Capture the cell that displays the provided text and extract its (x, y) central coordinate. 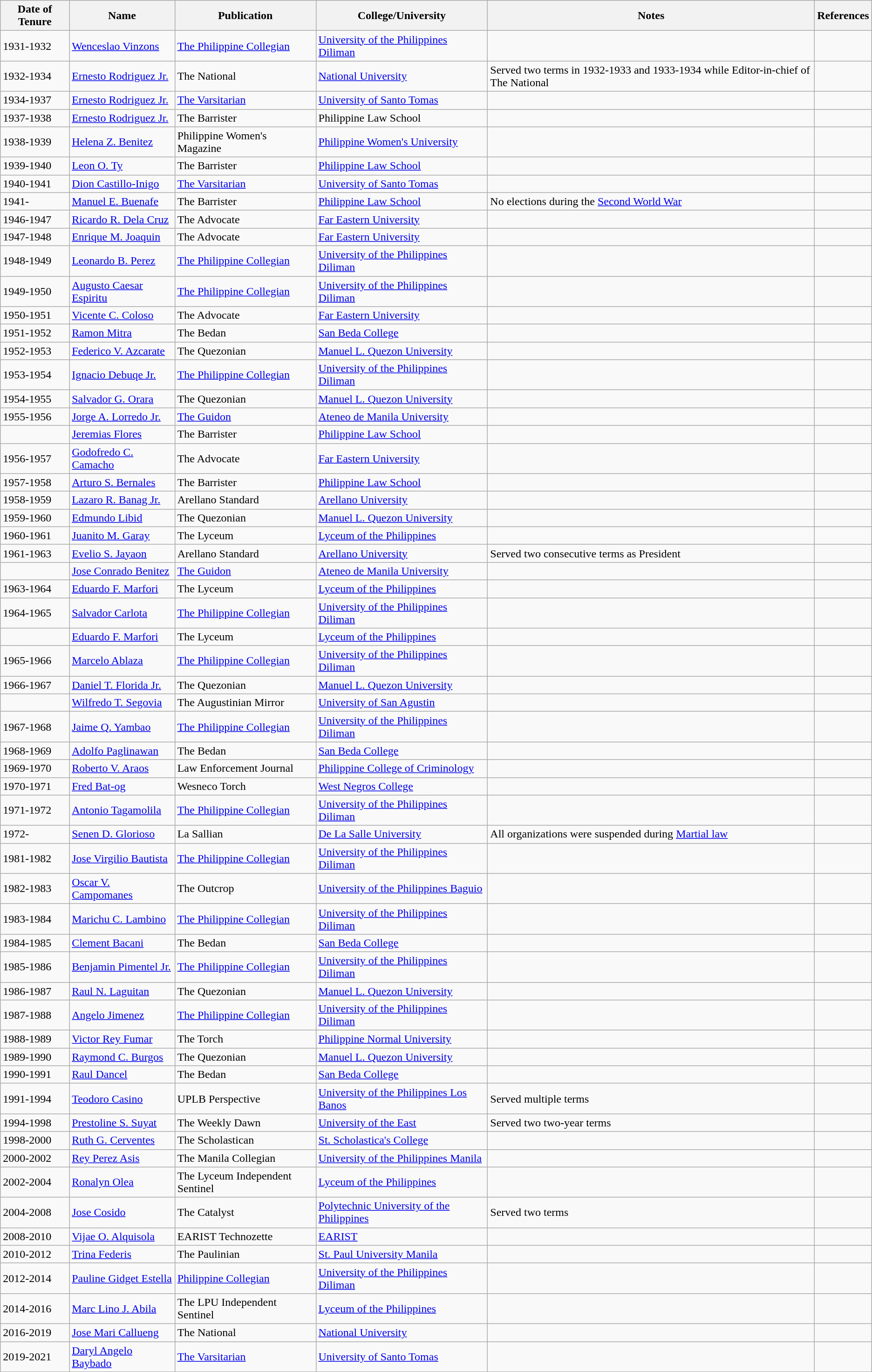
De La Salle University (402, 834)
University of the Philippines Los Banos (402, 1099)
Prestoline S. Suyat (122, 1123)
1983-1984 (35, 919)
Raul N. Laguitan (122, 991)
1969-1970 (35, 768)
Served two consecutive terms as President (651, 553)
Name (122, 16)
Augusto Caesar Espiritu (122, 291)
Philippine Normal University (402, 1039)
The Torch (245, 1039)
Jose Mari Callueng (122, 1332)
Roberto V. Araos (122, 768)
UPLB Perspective (245, 1099)
1949-1950 (35, 291)
1932-1934 (35, 76)
Godofredo C. Camacho (122, 459)
1934-1937 (35, 100)
1953-1954 (35, 375)
1967-1968 (35, 727)
1941- (35, 201)
Philippine College of Criminology (402, 768)
Fred Bat-og (122, 786)
Jaime Q. Yambao (122, 727)
1970-1971 (35, 786)
2010-2012 (35, 1254)
The Weekly Dawn (245, 1123)
References (843, 16)
1972- (35, 834)
St. Paul University Manila (402, 1254)
1966-1967 (35, 685)
The Manila Collegian (245, 1158)
2002-2004 (35, 1182)
1984-1985 (35, 943)
Jose Cosido (122, 1213)
Served two terms in 1932-1933 and 1933-1934 while Editor-in-chief of The National (651, 76)
Vicente C. Coloso (122, 316)
Marc Lino J. Abila (122, 1309)
College/University (402, 16)
The Catalyst (245, 1213)
1937-1938 (35, 118)
Juanito M. Garay (122, 535)
Lazaro R. Banag Jr. (122, 500)
Victor Rey Fumar (122, 1039)
Raymond C. Burgos (122, 1057)
Publication (245, 16)
Benjamin Pimentel Jr. (122, 967)
2008-2010 (35, 1236)
Served multiple terms (651, 1099)
Edmundo Libid (122, 518)
University of the Philippines Baguio (402, 888)
Philippine Women's Magazine (245, 142)
Trina Federis (122, 1254)
Wenceslao Vinzons (122, 46)
1950-1951 (35, 316)
Ronalyn Olea (122, 1182)
2004-2008 (35, 1213)
Jose Conrado Benitez (122, 571)
1985-1986 (35, 967)
Ruth G. Cerventes (122, 1140)
The Lyceum Independent Sentinel (245, 1182)
Ramon Mitra (122, 333)
University of the East (402, 1123)
1994-1998 (35, 1123)
1957-1958 (35, 482)
Wilfredo T. Segovia (122, 703)
2000-2002 (35, 1158)
1965-1966 (35, 661)
Notes (651, 16)
Date of Tenure (35, 16)
1954-1955 (35, 399)
Salvador Carlota (122, 612)
1968-1969 (35, 751)
1971-1972 (35, 810)
Raul Dancel (122, 1075)
1988-1989 (35, 1039)
1960-1961 (35, 535)
Polytechnic University of the Philippines (402, 1213)
Philippine Collegian (245, 1278)
Clement Bacani (122, 943)
Leonardo B. Perez (122, 261)
1989-1990 (35, 1057)
1958-1959 (35, 500)
Ricardo R. Dela Cruz (122, 219)
Adolfo Paglinawan (122, 751)
1982-1983 (35, 888)
No elections during the Second World War (651, 201)
1964-1965 (35, 612)
Enrique M. Joaquin (122, 237)
Salvador G. Orara (122, 399)
1991-1994 (35, 1099)
Served two two-year terms (651, 1123)
The Scholastican (245, 1140)
2014-2016 (35, 1309)
1952-1953 (35, 351)
All organizations were suspended during Martial law (651, 834)
Jeremias Flores (122, 434)
1981-1982 (35, 858)
Vijae O. Alquisola (122, 1236)
1963-1964 (35, 589)
The Outcrop (245, 888)
St. Scholastica's College (402, 1140)
Marcelo Ablaza (122, 661)
1948-1949 (35, 261)
Arturo S. Bernales (122, 482)
1931-1932 (35, 46)
University of San Agustin (402, 703)
University of the Philippines Manila (402, 1158)
Oscar V. Campomanes (122, 888)
Philippine Women's University (402, 142)
Marichu C. Lambino (122, 919)
EARIST Technozette (245, 1236)
1961-1963 (35, 553)
The Augustinian Mirror (245, 703)
1959-1960 (35, 518)
1946-1947 (35, 219)
Ignacio Debuqe Jr. (122, 375)
1940-1941 (35, 184)
Federico V. Azcarate (122, 351)
1998-2000 (35, 1140)
1947-1948 (35, 237)
Manuel E. Buenafe (122, 201)
Law Enforcement Journal (245, 768)
Daryl Angelo Baybado (122, 1356)
1990-1991 (35, 1075)
1956-1957 (35, 459)
EARIST (402, 1236)
2012-2014 (35, 1278)
The Paulinian (245, 1254)
2016-2019 (35, 1332)
Daniel T. Florida Jr. (122, 685)
2019-2021 (35, 1356)
Senen D. Glorioso (122, 834)
1939-1940 (35, 166)
Wesneco Torch (245, 786)
1987-1988 (35, 1015)
Helena Z. Benitez (122, 142)
The LPU Independent Sentinel (245, 1309)
Served two terms (651, 1213)
West Negros College (402, 786)
Teodoro Casino (122, 1099)
1951-1952 (35, 333)
Angelo Jimenez (122, 1015)
1955-1956 (35, 417)
1938-1939 (35, 142)
La Sallian (245, 834)
Jose Virgilio Bautista (122, 858)
Leon O. Ty (122, 166)
Pauline Gidget Estella (122, 1278)
Rey Perez Asis (122, 1158)
Jorge A. Lorredo Jr. (122, 417)
Antonio Tagamolila (122, 810)
1986-1987 (35, 991)
Dion Castillo-Inigo (122, 184)
Evelio S. Jayaon (122, 553)
